Search for the cell housing the specified text and yield its (x, y) center coordinate. 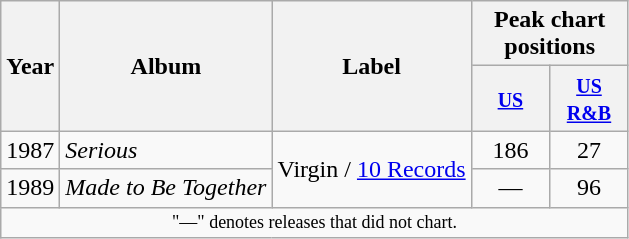
US R&B (590, 98)
Virgin / 10 Records (372, 169)
1987 (30, 150)
186 (510, 150)
"—" denotes releases that did not chart. (315, 222)
27 (590, 150)
96 (590, 188)
Year (30, 66)
Made to Be Together (166, 188)
Album (166, 66)
— (510, 188)
Label (372, 66)
Serious (166, 150)
US (510, 98)
1989 (30, 188)
Peak chart positions (550, 34)
